Pinpoint the cell where the given text exists, returning its (X, Y) midpoint coordinate. 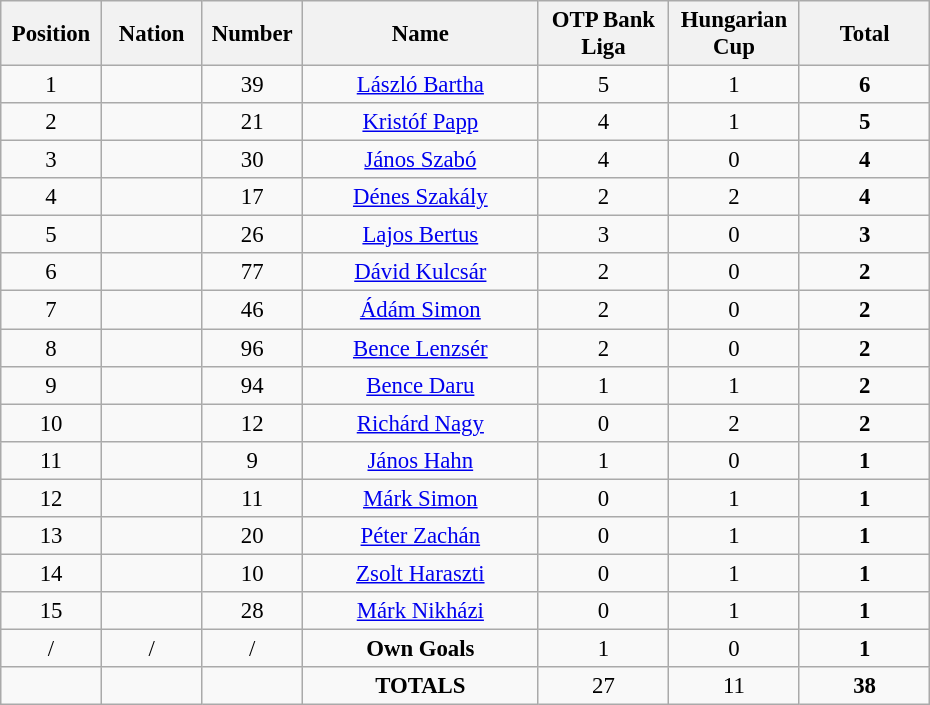
OTP Bank Liga (604, 34)
15 (52, 611)
TOTALS (421, 686)
János Hahn (421, 460)
Own Goals (421, 648)
Lajos Bertus (421, 235)
László Bartha (421, 85)
94 (252, 385)
Ádám Simon (421, 310)
Kristóf Papp (421, 122)
Nation (152, 34)
46 (252, 310)
Name (421, 34)
Márk Simon (421, 498)
Bence Lenzsér (421, 348)
Dénes Szakály (421, 197)
30 (252, 160)
27 (604, 686)
Total (864, 34)
38 (864, 686)
Márk Nikházi (421, 611)
Hungarian Cup (734, 34)
28 (252, 611)
13 (52, 536)
Richárd Nagy (421, 423)
Bence Daru (421, 385)
Position (52, 34)
János Szabó (421, 160)
8 (52, 348)
77 (252, 273)
39 (252, 85)
14 (52, 573)
Number (252, 34)
20 (252, 536)
96 (252, 348)
17 (252, 197)
26 (252, 235)
21 (252, 122)
Péter Zachán (421, 536)
Zsolt Haraszti (421, 573)
Dávid Kulcsár (421, 273)
7 (52, 310)
